Output the (x, y) coordinate of the center of the cell containing the given text.  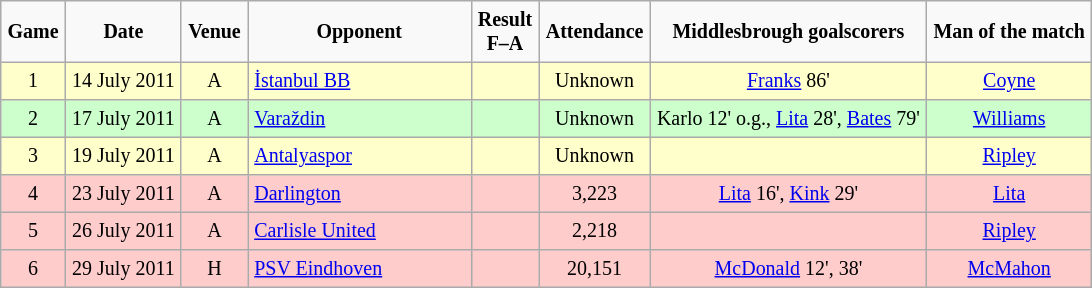
Williams (1010, 119)
ResultF–A (505, 32)
Game (34, 32)
PSV Eindhoven (360, 269)
Lita 16', Kink 29' (788, 194)
3,223 (594, 194)
Date (123, 32)
İstanbul BB (360, 81)
Carlisle United (360, 231)
Coyne (1010, 81)
2 (34, 119)
1 (34, 81)
Venue (214, 32)
Antalyaspor (360, 156)
Karlo 12' o.g., Lita 28', Bates 79' (788, 119)
McMahon (1010, 269)
Man of the match (1010, 32)
Franks 86' (788, 81)
Darlington (360, 194)
17 July 2011 (123, 119)
Attendance (594, 32)
3 (34, 156)
14 July 2011 (123, 81)
20,151 (594, 269)
Varaždin (360, 119)
6 (34, 269)
Lita (1010, 194)
McDonald 12', 38' (788, 269)
19 July 2011 (123, 156)
Middlesbrough goalscorers (788, 32)
23 July 2011 (123, 194)
5 (34, 231)
26 July 2011 (123, 231)
Opponent (360, 32)
4 (34, 194)
29 July 2011 (123, 269)
H (214, 269)
2,218 (594, 231)
